Determine the [x, y] coordinate at the center of the cell enclosing the given text.  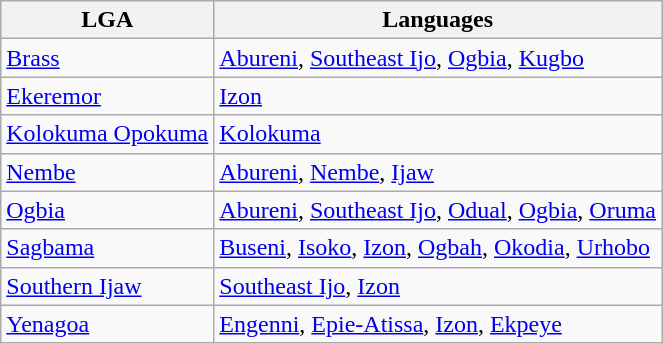
Sagbama [108, 248]
Abureni, Southeast Ijo, Ogbia, Kugbo [438, 58]
Languages [438, 20]
Ekeremor [108, 96]
Southern Ijaw [108, 286]
Southeast Ijo, Izon [438, 286]
Engenni, Epie-Atissa, Izon, Ekpeye [438, 324]
Yenagoa [108, 324]
Ogbia [108, 210]
Kolokuma Opokuma [108, 134]
Buseni, Isoko, Izon, Ogbah, Okodia, Urhobo [438, 248]
Abureni, Southeast Ijo, Odual, Ogbia, Oruma [438, 210]
Kolokuma [438, 134]
Izon [438, 96]
Brass [108, 58]
LGA [108, 20]
Abureni, Nembe, Ijaw [438, 172]
Nembe [108, 172]
